Locate the cell with the specified text and output its (x, y) center coordinate. 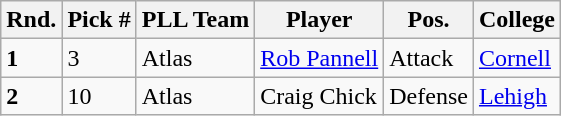
College (516, 20)
Defense (429, 96)
PLL Team (195, 20)
10 (99, 96)
Pos. (429, 20)
Craig Chick (320, 96)
Player (320, 20)
2 (32, 96)
Rnd. (32, 20)
Pick # (99, 20)
1 (32, 58)
Lehigh (516, 96)
3 (99, 58)
Rob Pannell (320, 58)
Attack (429, 58)
Cornell (516, 58)
